Scan for the cell matching the given text and deliver its [X, Y] coordinate at center. 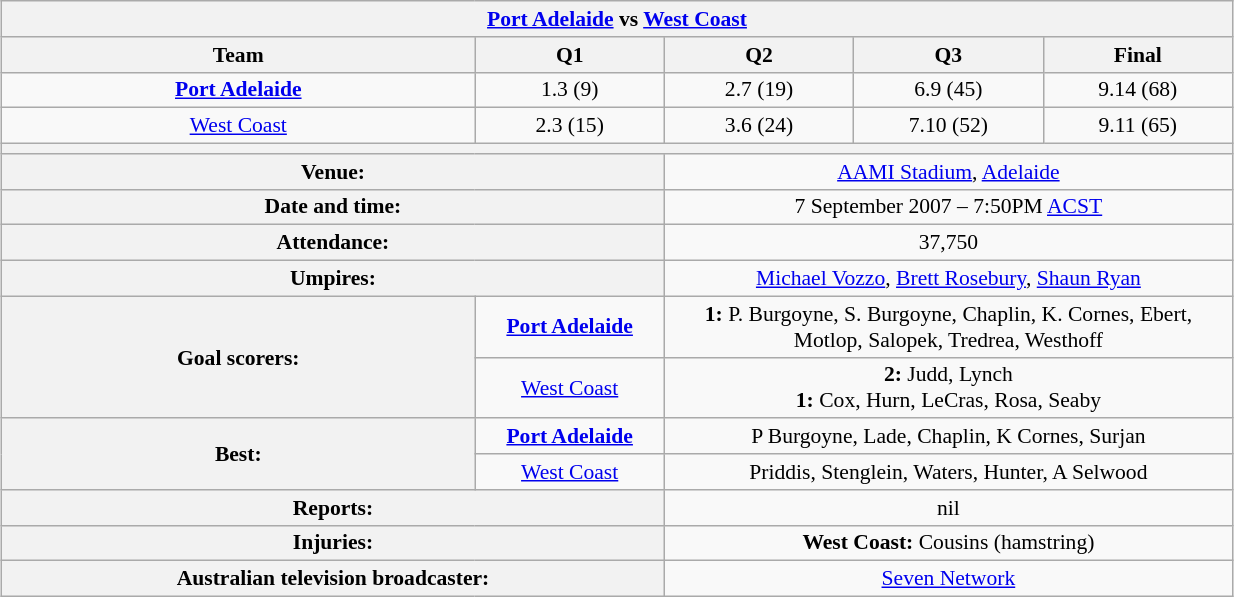
7 September 2007 – 7:50PM ACST [948, 207]
6.9 (45) [948, 90]
3.6 (24) [758, 126]
Q1 [570, 55]
West Coast: Cousins (hamstring) [948, 543]
Umpires: [334, 279]
2: Judd, Lynch1: Cox, Hurn, LeCras, Rosa, Seaby [948, 388]
37,750 [948, 243]
AAMI Stadium, Adelaide [948, 172]
nil [948, 508]
P Burgoyne, Lade, Chaplin, K Cornes, Surjan [948, 437]
Port Adelaide vs West Coast [618, 19]
Date and time: [334, 207]
Q3 [948, 55]
Priddis, Stenglein, Waters, Hunter, A Selwood [948, 472]
Q2 [758, 55]
Goal scorers: [238, 357]
7.10 (52) [948, 126]
Attendance: [334, 243]
9.11 (65) [1138, 126]
2.7 (19) [758, 90]
Reports: [334, 508]
Final [1138, 55]
Injuries: [334, 543]
1.3 (9) [570, 90]
9.14 (68) [1138, 90]
Best: [238, 454]
1: P. Burgoyne, S. Burgoyne, Chaplin, K. Cornes, Ebert, Motlop, Salopek, Tredrea, Westhoff [948, 326]
Australian television broadcaster: [334, 579]
Michael Vozzo, Brett Rosebury, Shaun Ryan [948, 279]
Venue: [334, 172]
2.3 (15) [570, 126]
Seven Network [948, 579]
Team [238, 55]
